Locate the cell with the specified text and output its (x, y) center coordinate. 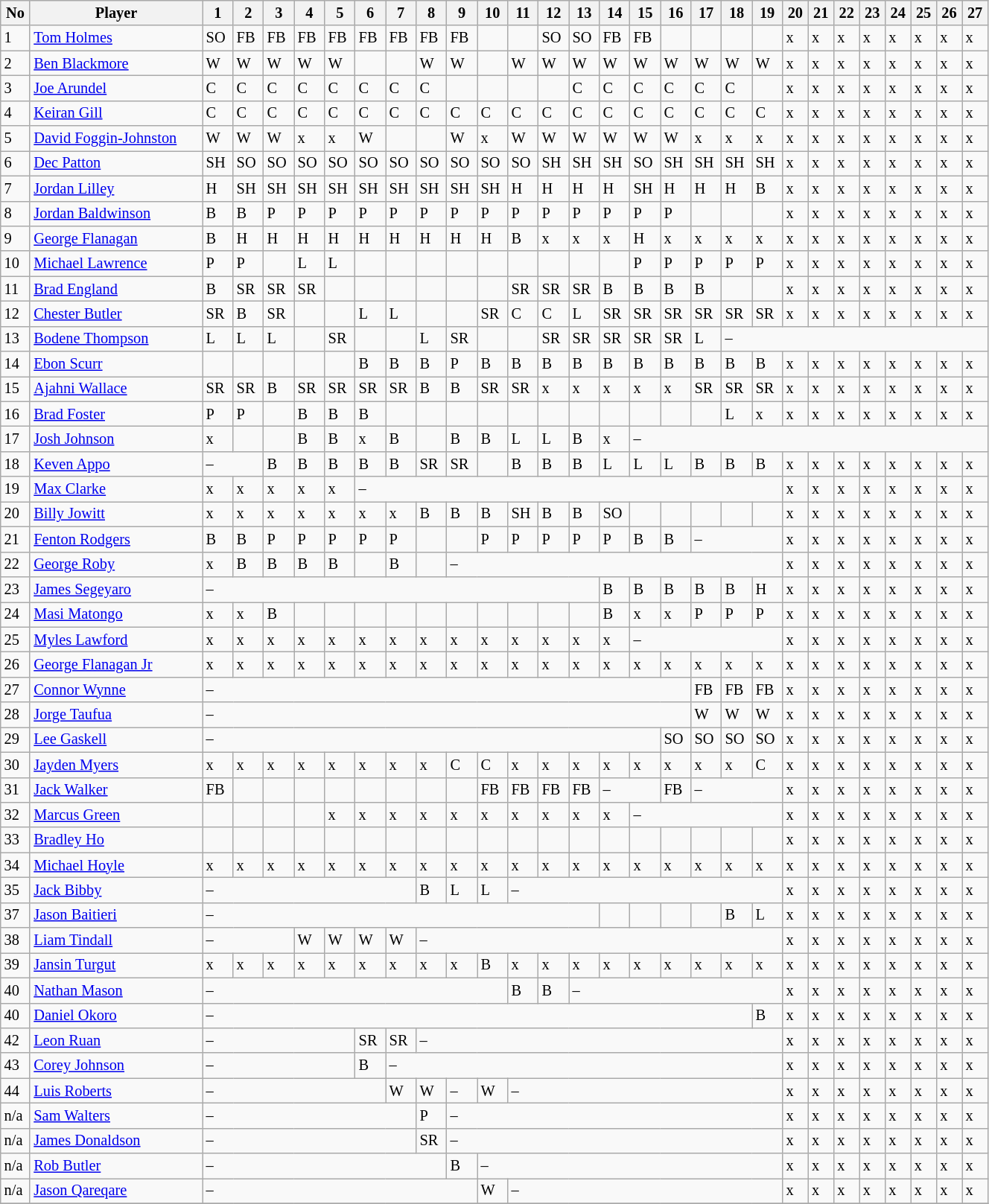
Corey Johnson (116, 1066)
32 (16, 815)
Dec Patton (116, 163)
James Segeyaro (116, 589)
39 (16, 965)
42 (16, 1040)
Player (116, 13)
31 (16, 790)
Keiran Gill (116, 113)
Jansin Turgut (116, 965)
Josh Johnson (116, 439)
44 (16, 1091)
Michael Lawrence (116, 264)
Tom Holmes (116, 38)
Keven Appo (116, 464)
Michael Hoyle (116, 865)
Sam Walters (116, 1115)
Billy Jowitt (116, 514)
37 (16, 915)
Connor Wynne (116, 689)
43 (16, 1066)
Luis Roberts (116, 1091)
Jack Walker (116, 790)
38 (16, 940)
Jordan Baldwinson (116, 214)
34 (16, 865)
33 (16, 840)
30 (16, 765)
Jordan Lilley (116, 188)
Jack Bibby (116, 890)
Rob Butler (116, 1166)
Jason Baitieri (116, 915)
James Donaldson (116, 1141)
Bradley Ho (116, 840)
David Foggin-Johnston (116, 138)
28 (16, 715)
Ben Blackmore (116, 63)
Jason Qareqare (116, 1191)
Jayden Myers (116, 765)
Leon Ruan (116, 1040)
Myles Lawford (116, 640)
29 (16, 739)
Ebon Scurr (116, 364)
George Roby (116, 564)
No (16, 13)
Lee Gaskell (116, 739)
George Flanagan (116, 238)
Daniel Okoro (116, 1016)
Jorge Taufua (116, 715)
Joe Arundel (116, 88)
Marcus Green (116, 815)
Fenton Rodgers (116, 539)
Brad England (116, 289)
Brad Foster (116, 414)
Nathan Mason (116, 990)
Max Clarke (116, 489)
Chester Butler (116, 313)
Bodene Thompson (116, 339)
Masi Matongo (116, 614)
George Flanagan Jr (116, 664)
35 (16, 890)
Ajahni Wallace (116, 389)
Liam Tindall (116, 940)
